Capture the cell that displays the provided text and extract its [x, y] central coordinate. 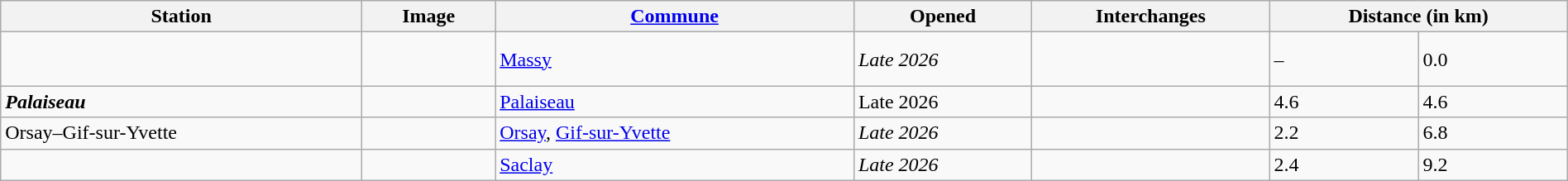
Opened [943, 17]
Station [182, 17]
Distance (in km) [1418, 17]
2.2 [1344, 133]
0.0 [1493, 60]
Image [428, 17]
Orsay, Gif-sur-Yvette [675, 133]
2.4 [1344, 164]
6.8 [1493, 133]
9.2 [1493, 164]
Orsay–Gif-sur-Yvette [182, 133]
Commune [675, 17]
Interchanges [1151, 17]
Saclay [675, 164]
Massy [675, 60]
– [1344, 60]
